Search for the cell housing the specified text and yield its [X, Y] center coordinate. 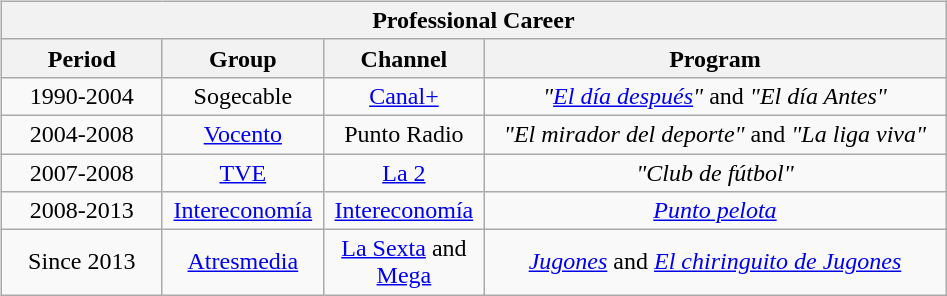
1990-2004 [82, 96]
La 2 [404, 173]
Atresmedia [242, 262]
Program [714, 58]
Punto Radio [404, 134]
Canal+ [404, 96]
2008-2013 [82, 211]
"El día después" and "El día Antes" [714, 96]
2004-2008 [82, 134]
La Sexta and Mega [404, 262]
"Club de fútbol" [714, 173]
Channel [404, 58]
Group [242, 58]
Vocento [242, 134]
Jugones and El chiringuito de Jugones [714, 262]
Professional Career [473, 20]
"El mirador del deporte" and "La liga viva" [714, 134]
Period [82, 58]
Sogecable [242, 96]
TVE [242, 173]
Since 2013 [82, 262]
Punto pelota [714, 211]
2007-2008 [82, 173]
